Search for the cell housing the specified text and yield its (X, Y) center coordinate. 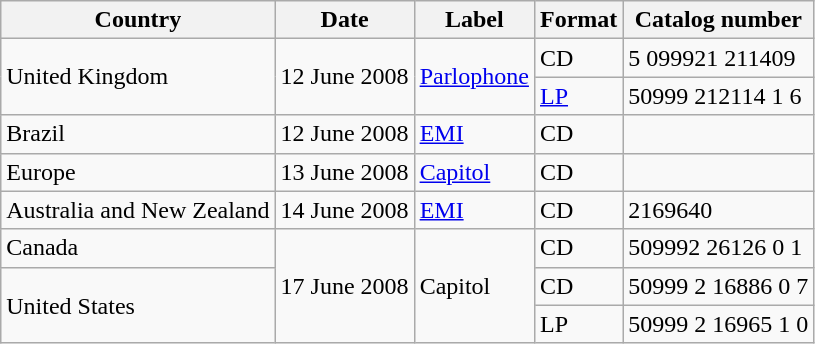
Europe (138, 172)
Australia and New Zealand (138, 210)
Parlophone (474, 77)
Format (578, 20)
United States (138, 305)
14 June 2008 (344, 210)
17 June 2008 (344, 286)
13 June 2008 (344, 172)
Label (474, 20)
Catalog number (718, 20)
Brazil (138, 134)
United Kingdom (138, 77)
Canada (138, 248)
50999 2 16886 0 7 (718, 286)
Country (138, 20)
2169640 (718, 210)
509992 26126 0 1 (718, 248)
50999 212114 1 6 (718, 96)
Date (344, 20)
50999 2 16965 1 0 (718, 324)
5 099921 211409 (718, 58)
